Identify which cell holds the provided text, then report its [X, Y] central coordinate. 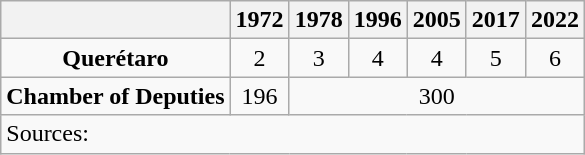
196 [260, 96]
1972 [260, 20]
6 [554, 58]
Chamber of Deputies [116, 96]
1996 [378, 20]
Querétaro [116, 58]
2022 [554, 20]
2 [260, 58]
3 [318, 58]
2005 [436, 20]
1978 [318, 20]
300 [436, 96]
Sources: [293, 134]
2017 [496, 20]
5 [496, 58]
